Locate the cell with the specified text and output its (X, Y) center coordinate. 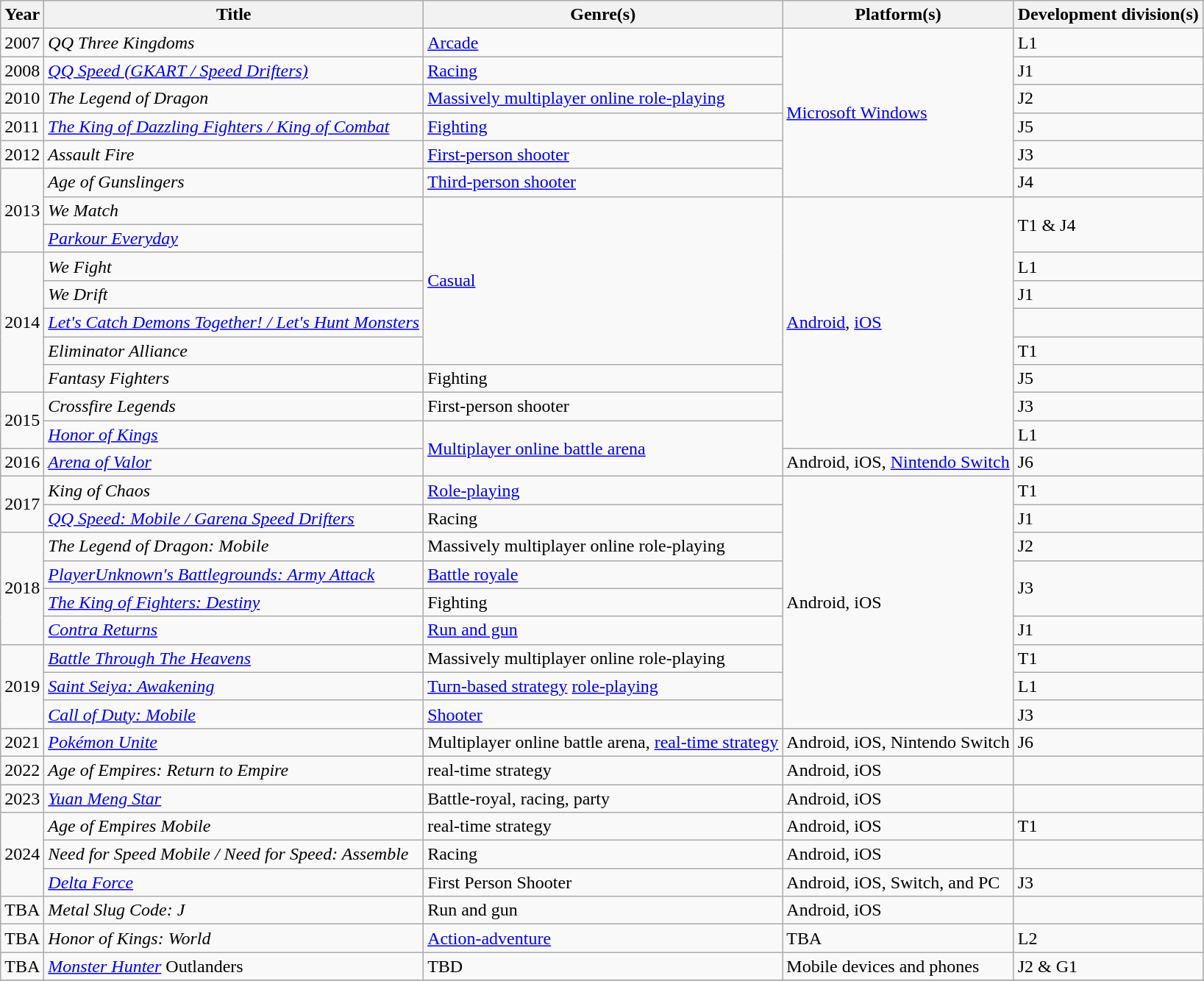
Need for Speed Mobile / Need for Speed: Assemble (234, 855)
2014 (22, 322)
Monster Hunter Outlanders (234, 966)
2023 (22, 798)
The King of Dazzling Fighters / King of Combat (234, 126)
Assault Fire (234, 154)
Casual (603, 280)
Battle royale (603, 574)
L2 (1108, 938)
Honor of Kings: World (234, 938)
King of Chaos (234, 490)
2007 (22, 43)
T1 & J4 (1108, 224)
2021 (22, 742)
QQ Speed: Mobile / Garena Speed Drifters (234, 518)
We Drift (234, 294)
Title (234, 15)
Parkour Everyday (234, 238)
Honor of Kings (234, 435)
2012 (22, 154)
Metal Slug Code: J (234, 910)
The King of Fighters: Destiny (234, 602)
Genre(s) (603, 15)
QQ Three Kingdoms (234, 43)
Role-playing (603, 490)
Development division(s) (1108, 15)
Age of Empires: Return to Empire (234, 770)
J4 (1108, 182)
2019 (22, 686)
Arcade (603, 43)
Age of Empires Mobile (234, 827)
Action-adventure (603, 938)
Pokémon Unite (234, 742)
We Fight (234, 266)
2022 (22, 770)
Multiplayer online battle arena, real-time strategy (603, 742)
Yuan Meng Star (234, 798)
Shooter (603, 714)
Fantasy Fighters (234, 379)
The Legend of Dragon (234, 99)
J2 & G1 (1108, 966)
Mobile devices and phones (898, 966)
Eliminator Alliance (234, 351)
Crossfire Legends (234, 407)
Saint Seiya: Awakening (234, 686)
Let's Catch Demons Together! / Let's Hunt Monsters (234, 322)
Age of Gunslingers (234, 182)
QQ Speed (GKART / Speed Drifters) (234, 71)
Microsoft Windows (898, 113)
2024 (22, 855)
Battle Through The Heavens (234, 658)
Platform(s) (898, 15)
2018 (22, 588)
PlayerUnknown's Battlegrounds: Army Attack (234, 574)
2013 (22, 210)
2015 (22, 421)
Year (22, 15)
Battle-royal, racing, party (603, 798)
Contra Returns (234, 630)
2008 (22, 71)
Multiplayer online battle arena (603, 449)
Third-person shooter (603, 182)
We Match (234, 210)
2016 (22, 463)
Call of Duty: Mobile (234, 714)
TBD (603, 966)
The Legend of Dragon: Mobile (234, 546)
2017 (22, 504)
2011 (22, 126)
Delta Force (234, 882)
First Person Shooter (603, 882)
Android, iOS, Switch, and PC (898, 882)
Turn-based strategy role-playing (603, 686)
2010 (22, 99)
Arena of Valor (234, 463)
